From the cell containing the given text, extract its center point as (X, Y) coordinate. 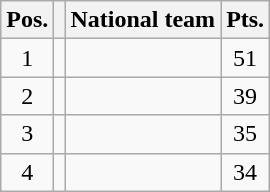
3 (28, 134)
39 (246, 96)
Pts. (246, 20)
Pos. (28, 20)
1 (28, 58)
4 (28, 172)
51 (246, 58)
34 (246, 172)
35 (246, 134)
National team (143, 20)
2 (28, 96)
